Output the [X, Y] coordinate of the center of the cell containing the given text.  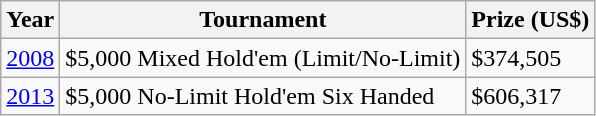
$606,317 [530, 96]
2013 [30, 96]
Tournament [263, 20]
Prize (US$) [530, 20]
$5,000 Mixed Hold'em (Limit/No-Limit) [263, 58]
2008 [30, 58]
$5,000 No-Limit Hold'em Six Handed [263, 96]
$374,505 [530, 58]
Year [30, 20]
